Search for the cell housing the specified text and yield its (x, y) center coordinate. 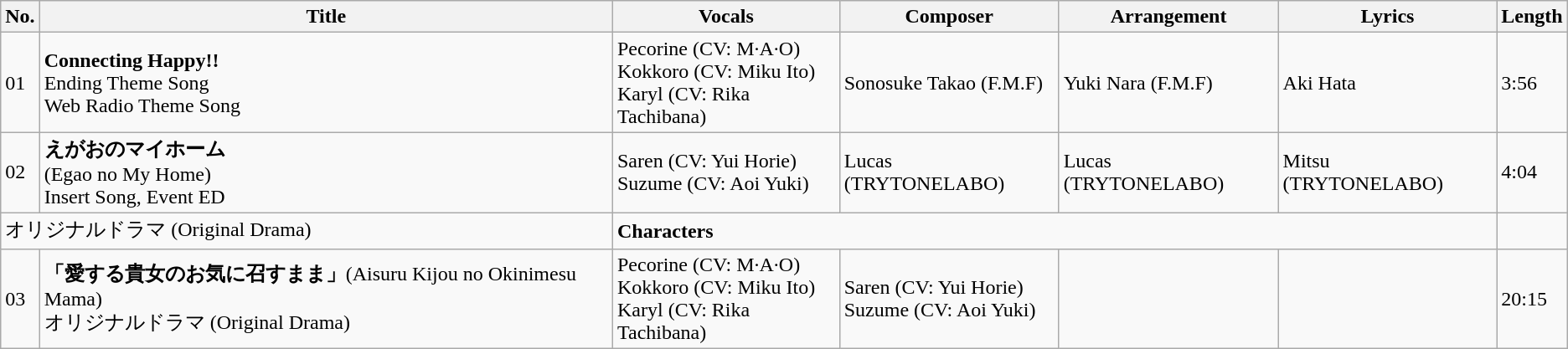
「愛する貴女のお気に召すまま」(Aisuru Kijou no Okinimesu Mama)オリジナルドラマ (Original Drama) (326, 298)
Sonosuke Takao (F.M.F) (949, 82)
Arrangement (1168, 17)
Vocals (725, 17)
Mitsu (TRYTONELABO) (1387, 172)
03 (20, 298)
20:15 (1532, 298)
Connecting Happy!!Ending Theme SongWeb Radio Theme Song (326, 82)
Yuki Nara (F.M.F) (1168, 82)
02 (20, 172)
Length (1532, 17)
3:56 (1532, 82)
4:04 (1532, 172)
Title (326, 17)
01 (20, 82)
Lyrics (1387, 17)
オリジナルドラマ (Original Drama) (307, 231)
No. (20, 17)
Composer (949, 17)
Aki Hata (1387, 82)
えがおのマイホーム(Egao no My Home)Insert Song, Event ED (326, 172)
Characters (1054, 231)
